For the text-containing cell, return its midpoint in [X, Y] coordinate format. 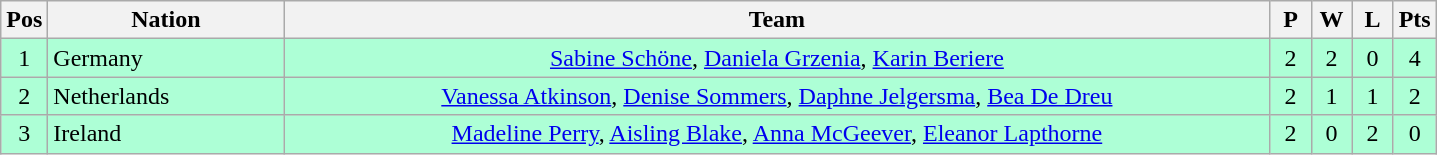
Netherlands [166, 96]
W [1332, 20]
Ireland [166, 134]
Germany [166, 58]
Pos [24, 20]
3 [24, 134]
Sabine Schöne, Daniela Grzenia, Karin Beriere [777, 58]
4 [1414, 58]
Vanessa Atkinson, Denise Sommers, Daphne Jelgersma, Bea De Dreu [777, 96]
L [1372, 20]
Team [777, 20]
Nation [166, 20]
Pts [1414, 20]
Madeline Perry, Aisling Blake, Anna McGeever, Eleanor Lapthorne [777, 134]
P [1290, 20]
